From the cell containing the given text, extract its center point as [x, y] coordinate. 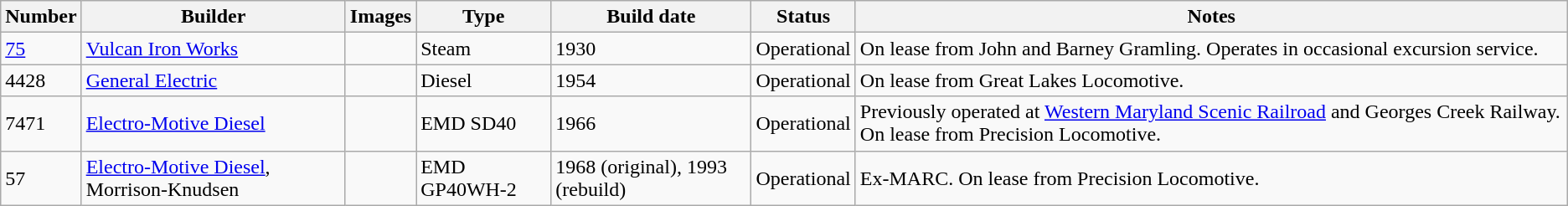
Builder [213, 17]
On lease from John and Barney Gramling. Operates in occasional excursion service. [1211, 49]
General Electric [213, 80]
EMD SD40 [484, 124]
Electro-Motive Diesel [213, 124]
Previously operated at Western Maryland Scenic Railroad and Georges Creek Railway. On lease from Precision Locomotive. [1211, 124]
Vulcan Iron Works [213, 49]
Steam [484, 49]
7471 [41, 124]
Ex-MARC. On lease from Precision Locomotive. [1211, 178]
1930 [652, 49]
Electro-Motive Diesel, Morrison-Knudsen [213, 178]
57 [41, 178]
Type [484, 17]
Number [41, 17]
75 [41, 49]
1954 [652, 80]
1966 [652, 124]
Status [803, 17]
4428 [41, 80]
EMD GP40WH-2 [484, 178]
Diesel [484, 80]
Images [380, 17]
Notes [1211, 17]
1968 (original), 1993 (rebuild) [652, 178]
Build date [652, 17]
On lease from Great Lakes Locomotive. [1211, 80]
